Pinpoint the cell where the given text exists, returning its (X, Y) midpoint coordinate. 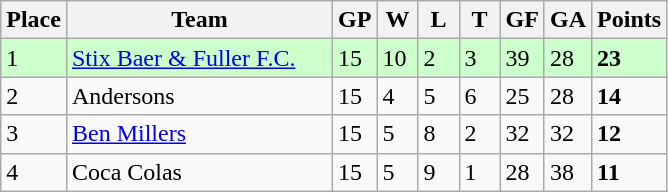
9 (438, 172)
Stix Baer & Fuller F.C. (199, 58)
GF (522, 20)
25 (522, 96)
T (480, 20)
Andersons (199, 96)
L (438, 20)
Coca Colas (199, 172)
8 (438, 134)
14 (630, 96)
10 (398, 58)
GP (355, 20)
38 (568, 172)
11 (630, 172)
23 (630, 58)
39 (522, 58)
GA (568, 20)
Ben Millers (199, 134)
12 (630, 134)
Team (199, 20)
Place (34, 20)
Points (630, 20)
6 (480, 96)
W (398, 20)
